Return (x, y) of the center of cell containing provided text 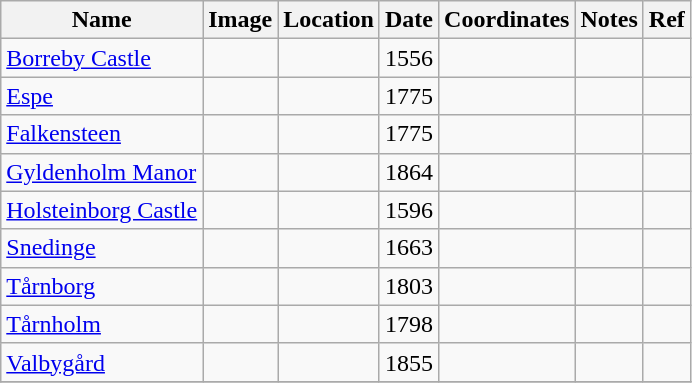
Location (329, 20)
Coordinates (507, 20)
Gyldenholm Manor (102, 172)
Valbygård (102, 362)
Name (102, 20)
1556 (408, 58)
1663 (408, 248)
1798 (408, 324)
Falkensteen (102, 134)
Image (240, 20)
Date (408, 20)
Borreby Castle (102, 58)
Holsteinborg Castle (102, 210)
Espe (102, 96)
1596 (408, 210)
1855 (408, 362)
Snedinge (102, 248)
Ref (666, 20)
Notes (609, 20)
1803 (408, 286)
Tårnborg (102, 286)
1864 (408, 172)
Tårnholm (102, 324)
